Identify which cell holds the provided text, then report its [x, y] central coordinate. 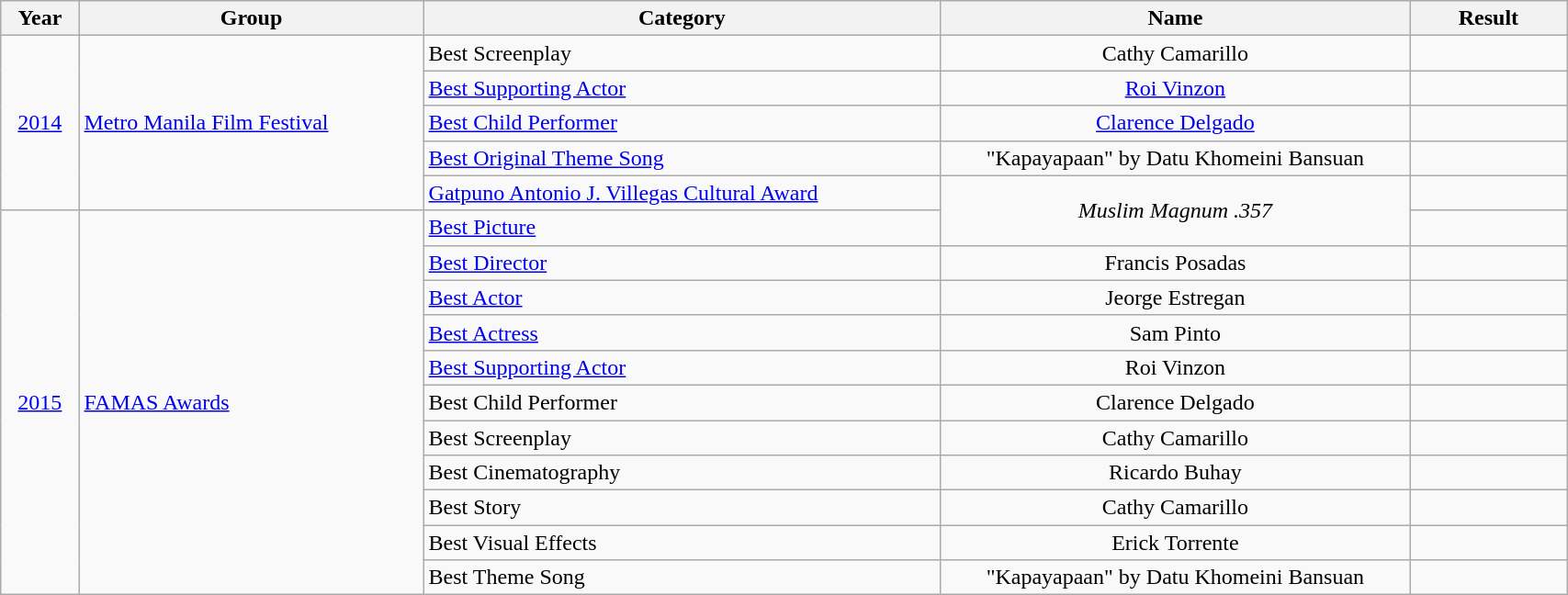
Muslim Magnum .357 [1176, 210]
Best Story [682, 508]
Best Original Theme Song [682, 158]
Jeorge Estregan [1176, 297]
Group [252, 18]
Best Visual Effects [682, 543]
Sam Pinto [1176, 332]
Best Picture [682, 228]
FAMAS Awards [252, 402]
Best Actor [682, 297]
2014 [40, 123]
Result [1488, 18]
Year [40, 18]
Category [682, 18]
Best Director [682, 263]
Metro Manila Film Festival [252, 123]
Gatpuno Antonio J. Villegas Cultural Award [682, 193]
Name [1176, 18]
Ricardo Buhay [1176, 473]
Best Cinematography [682, 473]
Francis Posadas [1176, 263]
Erick Torrente [1176, 543]
2015 [40, 402]
Best Actress [682, 332]
Best Theme Song [682, 578]
